Detect which cell encompasses the target text, then output its (x, y) center coordinate. 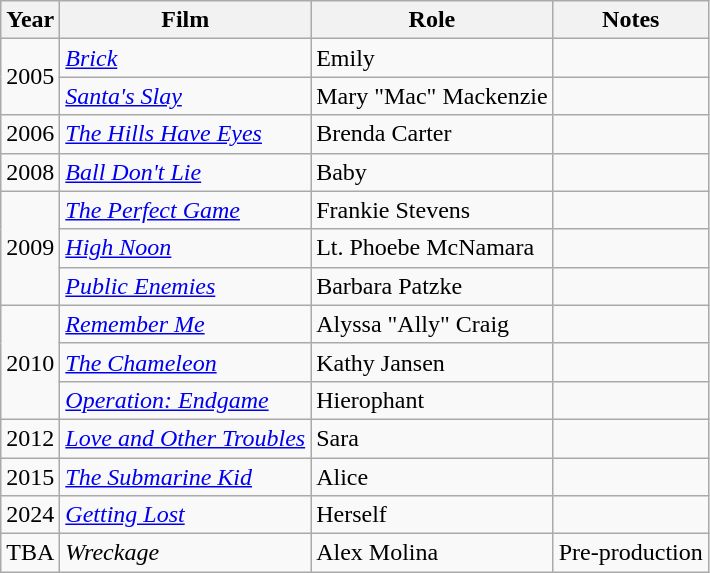
Alex Molina (432, 553)
The Submarine Kid (186, 477)
2006 (30, 134)
Kathy Jansen (432, 362)
Year (30, 20)
Remember Me (186, 324)
Herself (432, 515)
Alyssa "Ally" Craig (432, 324)
The Chameleon (186, 362)
Santa's Slay (186, 96)
The Perfect Game (186, 210)
Wreckage (186, 553)
High Noon (186, 248)
2012 (30, 438)
Alice (432, 477)
Ball Don't Lie (186, 172)
Getting Lost (186, 515)
Love and Other Troubles (186, 438)
2005 (30, 77)
Public Enemies (186, 286)
Role (432, 20)
Brick (186, 58)
Notes (630, 20)
Hierophant (432, 400)
2010 (30, 362)
Pre-production (630, 553)
Sara (432, 438)
Brenda Carter (432, 134)
Emily (432, 58)
2015 (30, 477)
Lt. Phoebe McNamara (432, 248)
Baby (432, 172)
Operation: Endgame (186, 400)
Mary "Mac" Mackenzie (432, 96)
2024 (30, 515)
Film (186, 20)
2009 (30, 248)
TBA (30, 553)
Frankie Stevens (432, 210)
2008 (30, 172)
The Hills Have Eyes (186, 134)
Barbara Patzke (432, 286)
